Locate the cell with the specified text and output its (x, y) center coordinate. 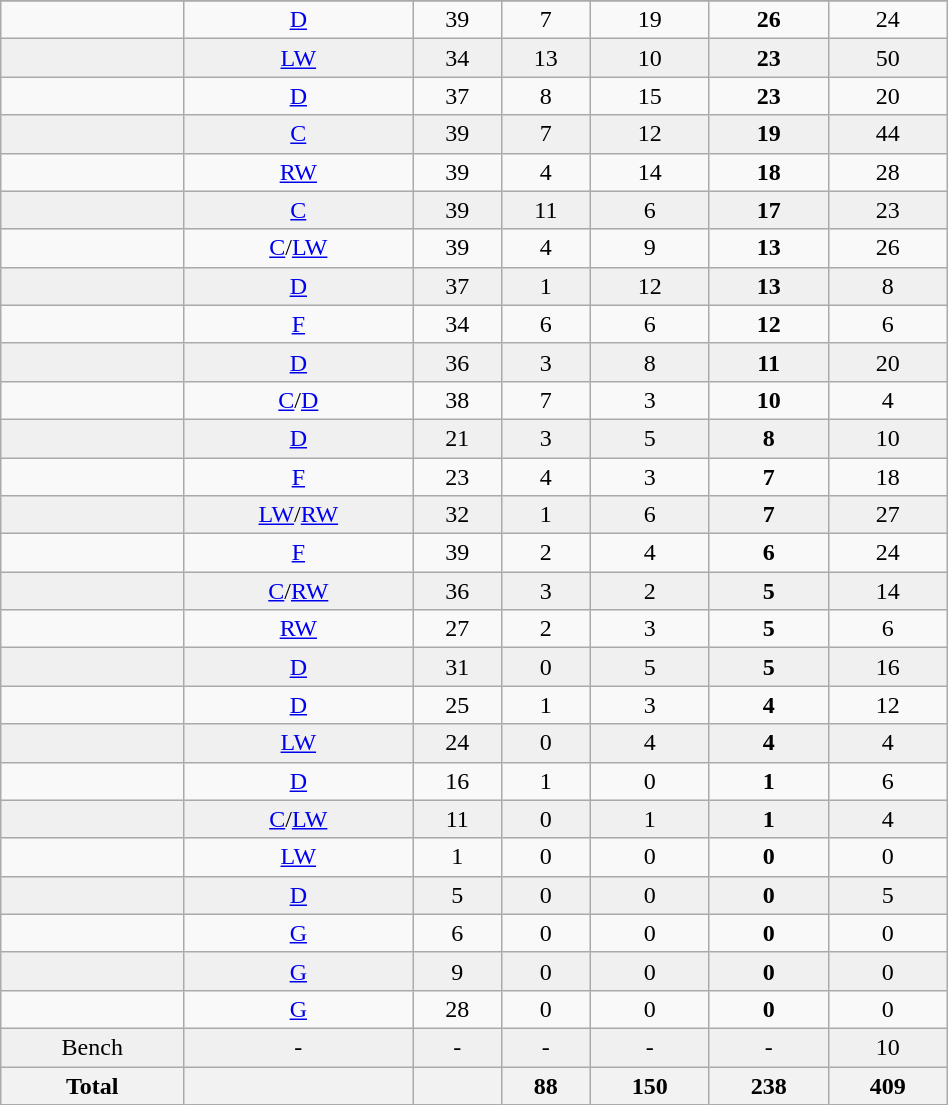
Total (92, 1085)
44 (888, 134)
88 (546, 1085)
31 (458, 667)
50 (888, 58)
Bench (92, 1047)
17 (768, 210)
409 (888, 1085)
15 (650, 96)
150 (650, 1085)
C/RW (298, 591)
21 (458, 438)
C/D (298, 400)
LW/RW (298, 515)
25 (458, 705)
38 (458, 400)
32 (458, 515)
238 (768, 1085)
